Search for the cell housing the specified text and yield its (X, Y) center coordinate. 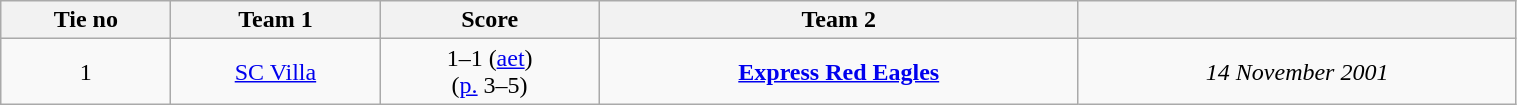
Tie no (86, 20)
14 November 2001 (1297, 72)
Team 1 (276, 20)
SC Villa (276, 72)
Score (490, 20)
1 (86, 72)
Team 2 (838, 20)
Express Red Eagles (838, 72)
1–1 (aet) (p. 3–5) (490, 72)
